Identify which cell holds the provided text, then report its (x, y) central coordinate. 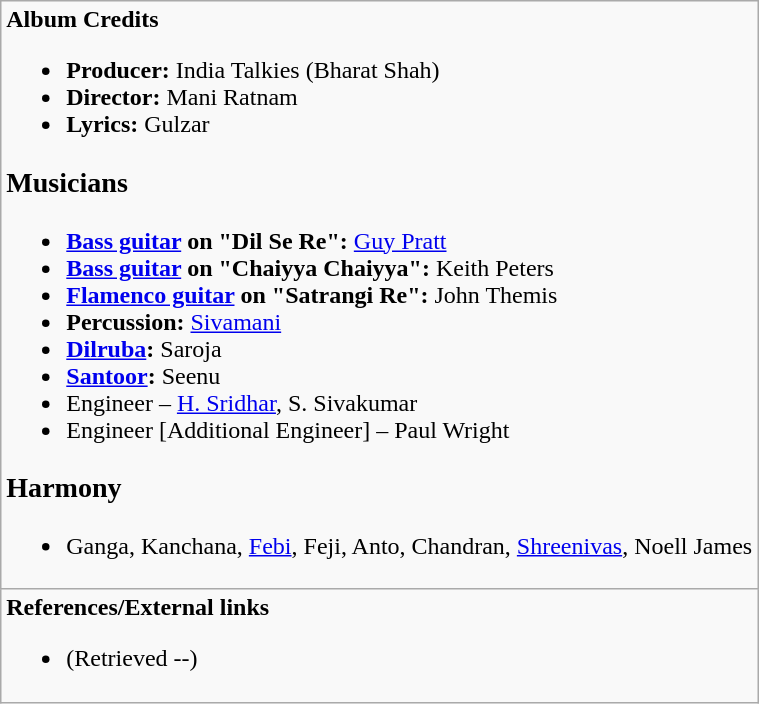
References/External links (Retrieved --) (380, 646)
